Search for the cell housing the specified text and yield its [X, Y] center coordinate. 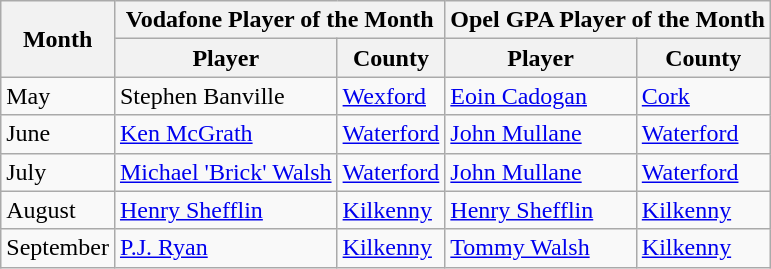
Ken McGrath [226, 134]
P.J. Ryan [226, 248]
Eoin Cadogan [540, 96]
Wexford [391, 96]
Cork [703, 96]
June [58, 134]
Stephen Banville [226, 96]
Tommy Walsh [540, 248]
July [58, 172]
Opel GPA Player of the Month [608, 20]
Month [58, 39]
May [58, 96]
Vodafone Player of the Month [279, 20]
Michael 'Brick' Walsh [226, 172]
September [58, 248]
August [58, 210]
